Extract the [x, y] coordinate from the center of the cell holding the provided text.  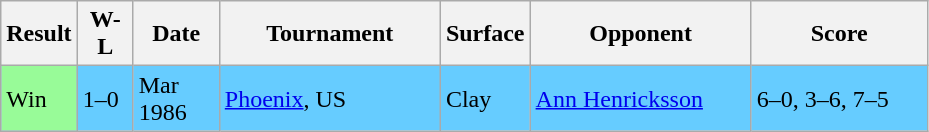
Ann Henricksson [640, 98]
Mar 1986 [176, 98]
Result [39, 34]
Tournament [330, 34]
Phoenix, US [330, 98]
Opponent [640, 34]
1–0 [105, 98]
Score [839, 34]
Surface [485, 34]
Clay [485, 98]
Win [39, 98]
Date [176, 34]
6–0, 3–6, 7–5 [839, 98]
W-L [105, 34]
